Search for the cell housing the specified text and yield its [X, Y] center coordinate. 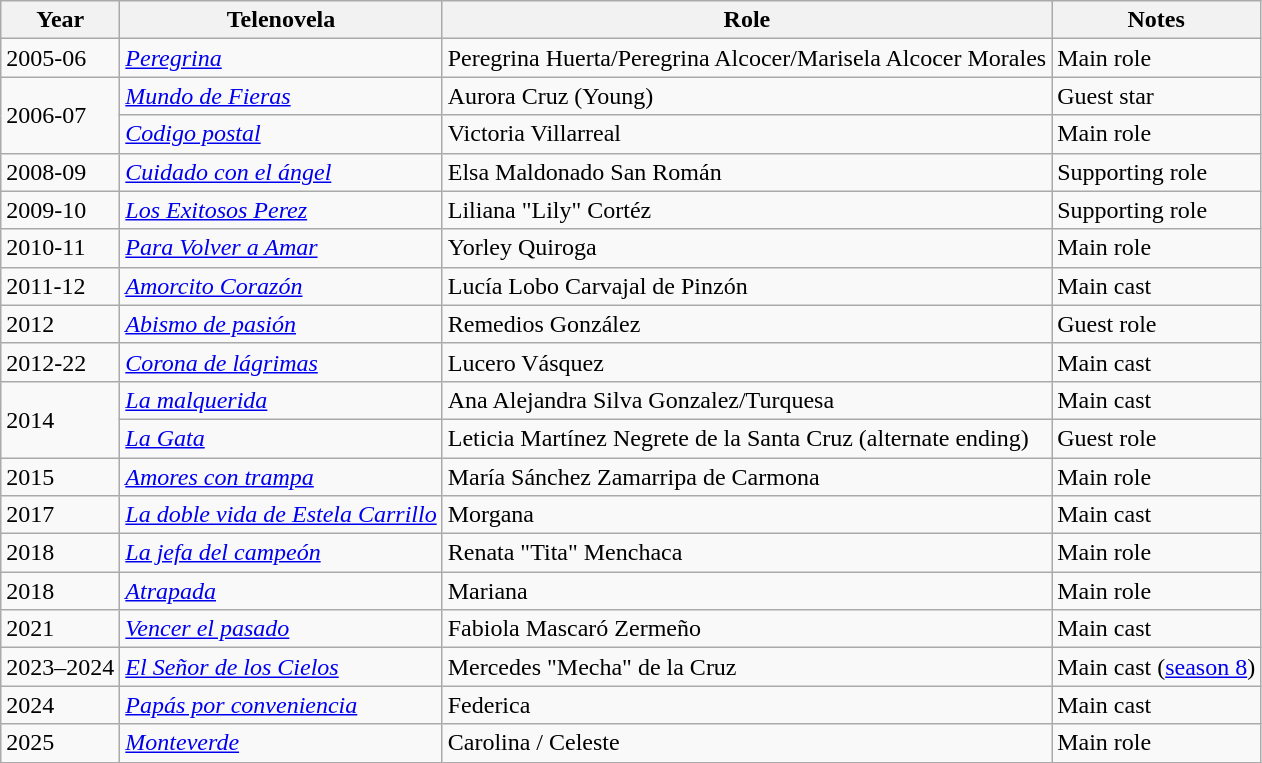
Notes [1156, 20]
2008-09 [60, 172]
Renata "Tita" Menchaca [746, 553]
Role [746, 20]
Yorley Quiroga [746, 248]
2014 [60, 419]
2023–2024 [60, 667]
Federica [746, 705]
La jefa del campeón [281, 553]
Papás por conveniencia [281, 705]
La doble vida de Estela Carrillo [281, 515]
Guest star [1156, 96]
Mundo de Fieras [281, 96]
Abismo de pasión [281, 324]
2024 [60, 705]
Leticia Martínez Negrete de la Santa Cruz (alternate ending) [746, 438]
Mercedes "Mecha" de la Cruz [746, 667]
Peregrina [281, 58]
Monteverde [281, 743]
Vencer el pasado [281, 629]
Aurora Cruz (Young) [746, 96]
2006-07 [60, 115]
2009-10 [60, 210]
Mariana [746, 591]
Victoria Villarreal [746, 134]
2010-11 [60, 248]
2017 [60, 515]
Lucero Vásquez [746, 362]
La malquerida [281, 400]
2012-22 [60, 362]
María Sánchez Zamarripa de Carmona [746, 477]
2025 [60, 743]
2011-12 [60, 286]
Corona de lágrimas [281, 362]
Los Exitosos Perez [281, 210]
2005-06 [60, 58]
Lucía Lobo Carvajal de Pinzón [746, 286]
Peregrina Huerta/Peregrina Alcocer/Marisela Alcocer Morales [746, 58]
Amores con trampa [281, 477]
Liliana "Lily" Cortéz [746, 210]
Codigo postal [281, 134]
La Gata [281, 438]
2015 [60, 477]
Main cast (season 8) [1156, 667]
Ana Alejandra Silva Gonzalez/Turquesa [746, 400]
2021 [60, 629]
Atrapada [281, 591]
Remedios González [746, 324]
2012 [60, 324]
Amorcito Corazón [281, 286]
Cuidado con el ángel [281, 172]
Telenovela [281, 20]
Year [60, 20]
Carolina / Celeste [746, 743]
Fabiola Mascaró Zermeño [746, 629]
Para Volver a Amar [281, 248]
Elsa Maldonado San Román [746, 172]
El Señor de los Cielos [281, 667]
Morgana [746, 515]
